Determine the [x, y] coordinate at the center of the cell enclosing the given text.  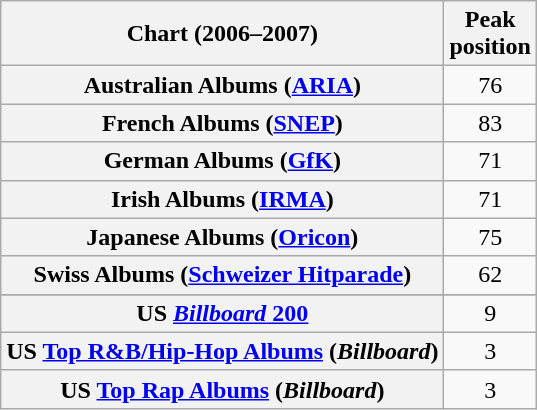
German Albums (GfK) [222, 161]
62 [490, 275]
9 [490, 313]
US Billboard 200 [222, 313]
Japanese Albums (Oricon) [222, 237]
Chart (2006–2007) [222, 34]
US Top Rap Albums (Billboard) [222, 389]
French Albums (SNEP) [222, 123]
Peakposition [490, 34]
US Top R&B/Hip-Hop Albums (Billboard) [222, 351]
83 [490, 123]
Swiss Albums (Schweizer Hitparade) [222, 275]
Australian Albums (ARIA) [222, 85]
75 [490, 237]
76 [490, 85]
Irish Albums (IRMA) [222, 199]
